From the cell containing the given text, extract its center point as [x, y] coordinate. 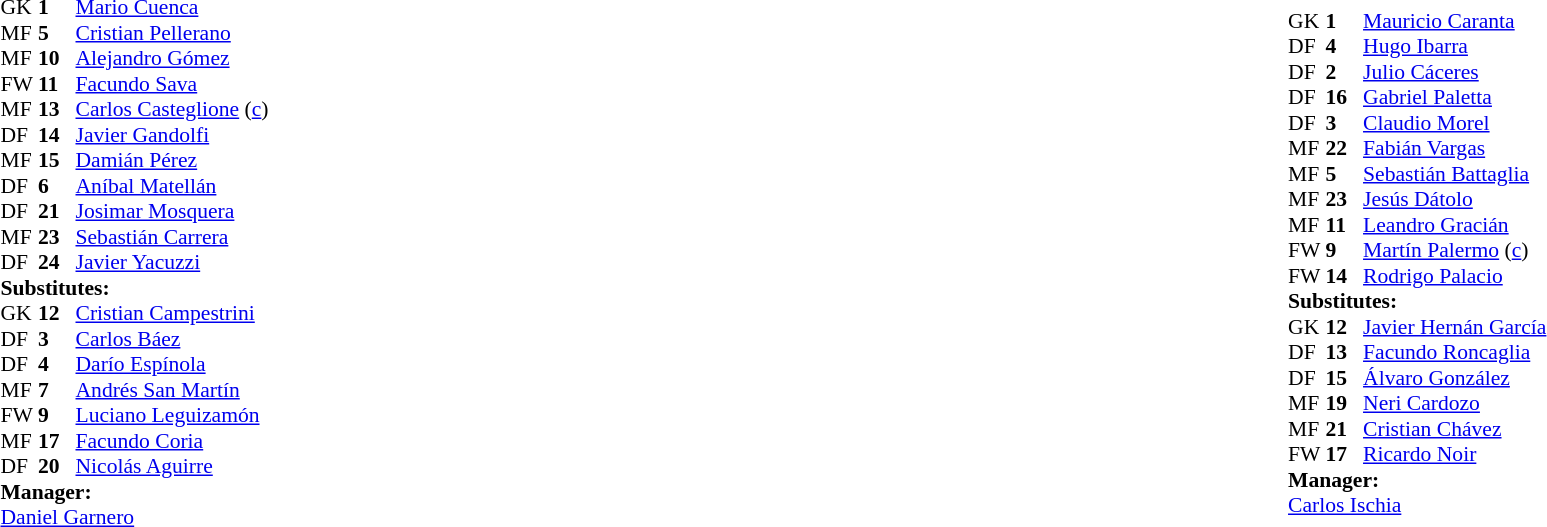
Cristian Pellerano [172, 33]
10 [57, 59]
Javier Gandolfi [172, 135]
Carlos Báez [172, 339]
Cristian Chávez [1454, 428]
Facundo Sava [172, 84]
Javier Hernán García [1454, 326]
Sebastián Battaglia [1454, 173]
Darío Espínola [172, 365]
Cristian Campestrini [172, 313]
1 [1345, 20]
Claudio Morel [1454, 122]
20 [57, 467]
Josimar Mosquera [172, 211]
Martín Palermo (c) [1454, 250]
Álvaro González [1454, 377]
2 [1345, 71]
Gabriel Paletta [1454, 97]
Andrés San Martín [172, 390]
7 [57, 390]
19 [1345, 403]
Carlos Casteglione (c) [172, 109]
Jesús Dátolo [1454, 199]
16 [1345, 97]
Luciano Leguizamón [172, 415]
Sebastián Carrera [172, 237]
6 [57, 186]
Fabián Vargas [1454, 148]
Rodrigo Palacio [1454, 275]
Facundo Roncaglia [1454, 352]
Damián Pérez [172, 161]
Hugo Ibarra [1454, 46]
22 [1345, 148]
Alejandro Gómez [172, 59]
Julio Cáceres [1454, 71]
Facundo Coria [172, 441]
Ricardo Noir [1454, 454]
Carlos Ischia [1417, 505]
Nicolás Aguirre [172, 467]
Mauricio Caranta [1454, 20]
Aníbal Matellán [172, 186]
Neri Cardozo [1454, 403]
24 [57, 263]
Leandro Gracián [1454, 224]
Javier Yacuzzi [172, 263]
